Provide the [x, y] coordinate of the cell's center where the given text is located.  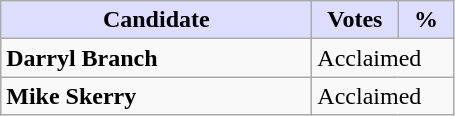
% [426, 20]
Candidate [156, 20]
Votes [355, 20]
Mike Skerry [156, 96]
Darryl Branch [156, 58]
